Output the [x, y] coordinate of the center of the cell containing the given text.  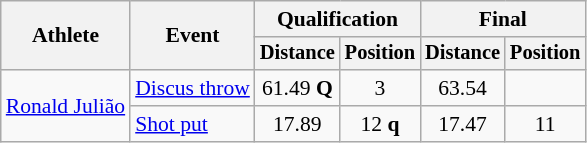
Qualification [338, 19]
3 [380, 88]
Athlete [66, 36]
Shot put [192, 124]
Discus throw [192, 88]
Event [192, 36]
61.49 Q [298, 88]
Ronald Julião [66, 106]
17.47 [462, 124]
11 [545, 124]
63.54 [462, 88]
Final [502, 19]
17.89 [298, 124]
12 q [380, 124]
